From the cell containing the given text, extract its center point as (X, Y) coordinate. 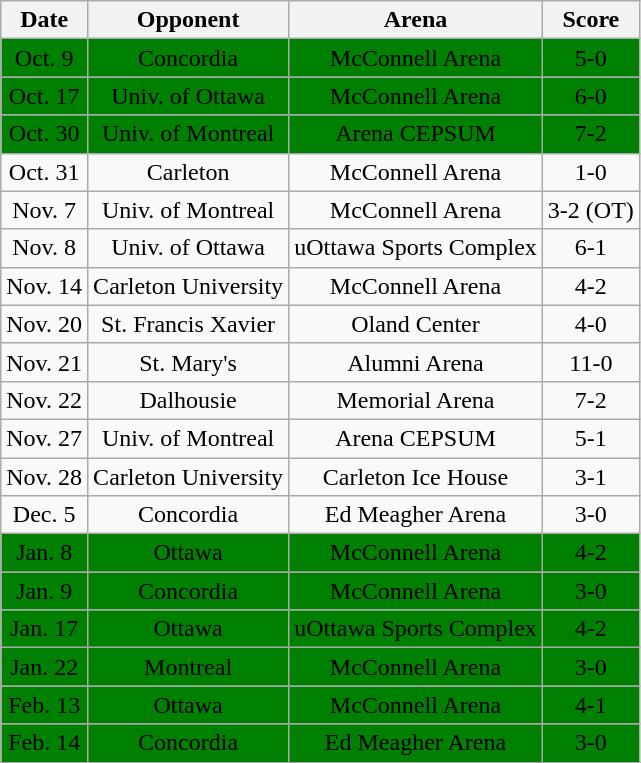
Dec. 5 (44, 515)
3-2 (OT) (590, 210)
Memorial Arena (416, 400)
Oct. 31 (44, 172)
Nov. 7 (44, 210)
Carleton Ice House (416, 477)
Nov. 28 (44, 477)
6-0 (590, 96)
Oct. 30 (44, 134)
3-1 (590, 477)
Jan. 8 (44, 553)
Dalhousie (188, 400)
St. Mary's (188, 362)
5-1 (590, 438)
Date (44, 20)
Feb. 13 (44, 705)
4-1 (590, 705)
Nov. 14 (44, 286)
Nov. 27 (44, 438)
Nov. 22 (44, 400)
Jan. 22 (44, 667)
Feb. 14 (44, 743)
1-0 (590, 172)
5-0 (590, 58)
Alumni Arena (416, 362)
Jan. 17 (44, 629)
Oct. 9 (44, 58)
Oct. 17 (44, 96)
St. Francis Xavier (188, 324)
Montreal (188, 667)
Arena (416, 20)
Carleton (188, 172)
Score (590, 20)
Nov. 8 (44, 248)
Nov. 20 (44, 324)
Jan. 9 (44, 591)
Nov. 21 (44, 362)
4-0 (590, 324)
6-1 (590, 248)
11-0 (590, 362)
Oland Center (416, 324)
Opponent (188, 20)
